Determine the (X, Y) coordinate at the center of the cell enclosing the given text.  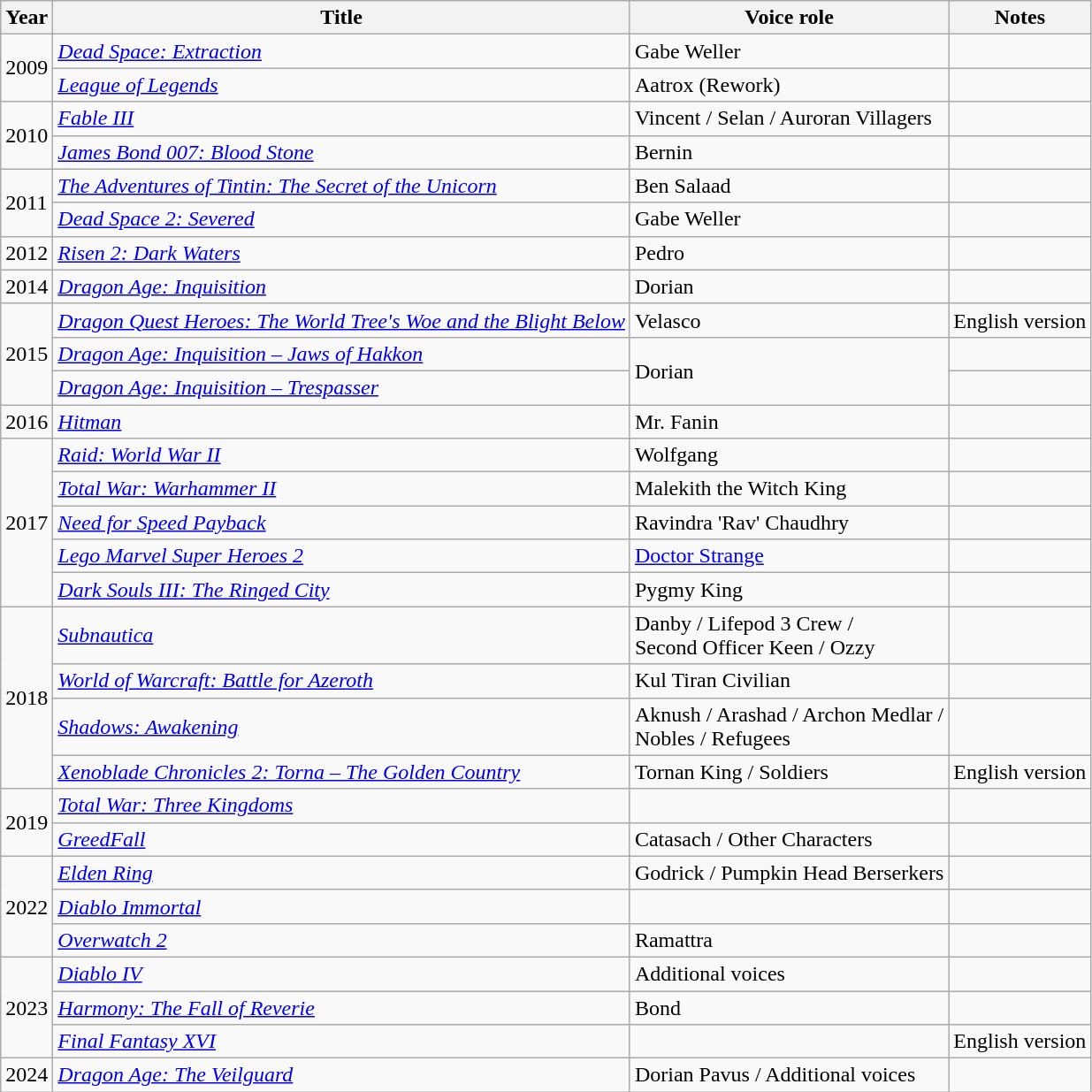
Kul Tiran Civilian (789, 681)
2014 (27, 286)
Malekith the Witch King (789, 489)
Aknush / Arashad / Archon Medlar /Nobles / Refugees (789, 727)
Elden Ring (341, 873)
Wolfgang (789, 455)
Vincent / Selan / Auroran Villagers (789, 118)
Diablo Immortal (341, 906)
2010 (27, 135)
2009 (27, 68)
Voice role (789, 18)
GreedFall (341, 839)
Doctor Strange (789, 556)
Shadows: Awakening (341, 727)
Total War: Three Kingdoms (341, 806)
Title (341, 18)
Overwatch 2 (341, 940)
Godrick / Pumpkin Head Berserkers (789, 873)
Dorian Pavus / Additional voices (789, 1075)
Pygmy King (789, 590)
Dragon Age: The Veilguard (341, 1075)
2011 (27, 202)
Danby / Lifepod 3 Crew /Second Officer Keen / Ozzy (789, 635)
League of Legends (341, 85)
2019 (27, 822)
Total War: Warhammer II (341, 489)
Year (27, 18)
2022 (27, 906)
2012 (27, 253)
Hitman (341, 422)
Additional voices (789, 974)
Risen 2: Dark Waters (341, 253)
Ramattra (789, 940)
Bernin (789, 152)
2015 (27, 354)
Aatrox (Rework) (789, 85)
Catasach / Other Characters (789, 839)
Final Fantasy XVI (341, 1042)
Ravindra 'Rav' Chaudhry (789, 523)
Dragon Age: Inquisition – Jaws of Hakkon (341, 354)
Need for Speed Payback (341, 523)
Mr. Fanin (789, 422)
2016 (27, 422)
Ben Salaad (789, 186)
World of Warcraft: Battle for Azeroth (341, 681)
Subnautica (341, 635)
2018 (27, 698)
Dragon Age: Inquisition – Trespasser (341, 387)
Dead Space 2: Severed (341, 219)
Lego Marvel Super Heroes 2 (341, 556)
Dragon Age: Inquisition (341, 286)
2017 (27, 523)
Raid: World War II (341, 455)
Dead Space: Extraction (341, 51)
Harmony: The Fall of Reverie (341, 1007)
The Adventures of Tintin: The Secret of the Unicorn (341, 186)
Bond (789, 1007)
Pedro (789, 253)
Xenoblade Chronicles 2: Torna – The Golden Country (341, 772)
Diablo IV (341, 974)
Fable III (341, 118)
Tornan King / Soldiers (789, 772)
Dark Souls III: The Ringed City (341, 590)
2024 (27, 1075)
2023 (27, 1007)
Notes (1020, 18)
Velasco (789, 320)
James Bond 007: Blood Stone (341, 152)
Dragon Quest Heroes: The World Tree's Woe and the Blight Below (341, 320)
